Locate the cell with the specified text and output its [x, y] center coordinate. 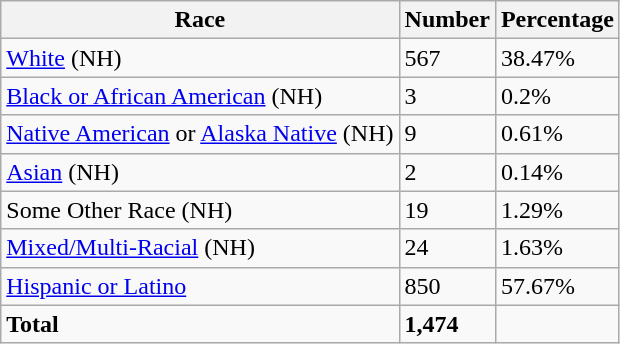
1,474 [447, 324]
0.2% [557, 96]
Race [200, 20]
9 [447, 134]
19 [447, 210]
2 [447, 172]
Total [200, 324]
0.14% [557, 172]
24 [447, 248]
850 [447, 286]
Some Other Race (NH) [200, 210]
White (NH) [200, 58]
Native American or Alaska Native (NH) [200, 134]
3 [447, 96]
38.47% [557, 58]
1.29% [557, 210]
Mixed/Multi-Racial (NH) [200, 248]
Black or African American (NH) [200, 96]
Asian (NH) [200, 172]
57.67% [557, 286]
Number [447, 20]
567 [447, 58]
Hispanic or Latino [200, 286]
Percentage [557, 20]
0.61% [557, 134]
1.63% [557, 248]
